Extract the [x, y] coordinate from the center of the cell holding the provided text.  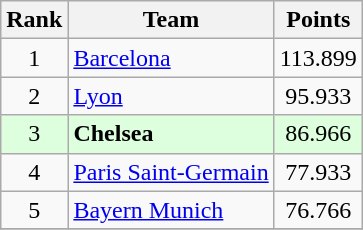
5 [34, 210]
2 [34, 96]
113.899 [318, 58]
Bayern Munich [171, 210]
3 [34, 134]
Lyon [171, 96]
76.766 [318, 210]
4 [34, 172]
95.933 [318, 96]
Rank [34, 20]
Chelsea [171, 134]
Barcelona [171, 58]
77.933 [318, 172]
Paris Saint-Germain [171, 172]
Team [171, 20]
86.966 [318, 134]
1 [34, 58]
Points [318, 20]
